Pinpoint the cell where the given text exists, returning its [x, y] midpoint coordinate. 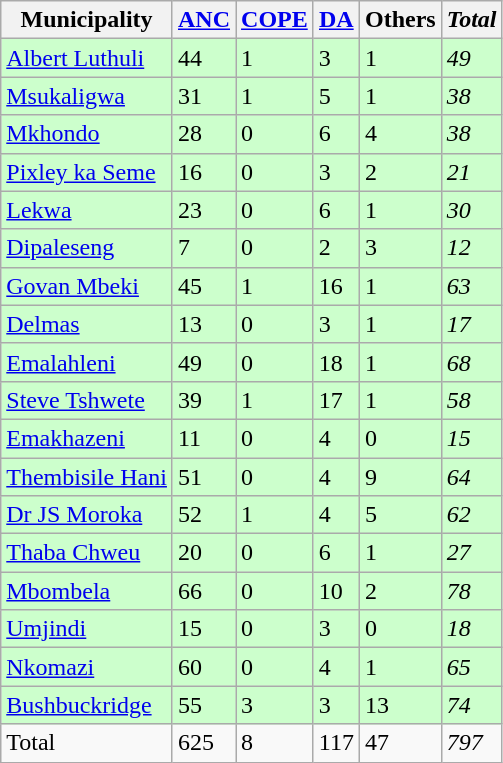
78 [472, 591]
11 [204, 438]
Dipaleseng [87, 248]
Albert Luthuli [87, 58]
64 [472, 477]
45 [204, 286]
31 [204, 96]
8 [275, 743]
Umjindi [87, 629]
COPE [275, 20]
Thembisile Hani [87, 477]
Delmas [87, 324]
39 [204, 400]
Steve Tshwete [87, 400]
117 [336, 743]
74 [472, 705]
Emalahleni [87, 362]
Pixley ka Seme [87, 172]
23 [204, 210]
60 [204, 667]
Nkomazi [87, 667]
44 [204, 58]
Municipality [87, 20]
Msukaligwa [87, 96]
68 [472, 362]
DA [336, 20]
55 [204, 705]
Govan Mbeki [87, 286]
Mbombela [87, 591]
27 [472, 553]
Lekwa [87, 210]
30 [472, 210]
Thaba Chweu [87, 553]
51 [204, 477]
63 [472, 286]
58 [472, 400]
47 [400, 743]
Emakhazeni [87, 438]
21 [472, 172]
12 [472, 248]
625 [204, 743]
66 [204, 591]
Bushbuckridge [87, 705]
62 [472, 515]
10 [336, 591]
7 [204, 248]
65 [472, 667]
Others [400, 20]
Mkhondo [87, 134]
9 [400, 477]
20 [204, 553]
52 [204, 515]
ANC [204, 20]
Dr JS Moroka [87, 515]
28 [204, 134]
797 [472, 743]
